Identify which cell holds the provided text, then report its [X, Y] central coordinate. 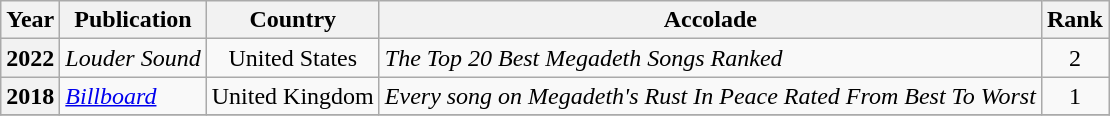
2022 [30, 58]
Every song on Megadeth's Rust In Peace Rated From Best To Worst [710, 96]
Publication [133, 20]
Rank [1074, 20]
Louder Sound [133, 58]
United Kingdom [292, 96]
1 [1074, 96]
Country [292, 20]
2 [1074, 58]
Billboard [133, 96]
The Top 20 Best Megadeth Songs Ranked [710, 58]
United States [292, 58]
Year [30, 20]
2018 [30, 96]
Accolade [710, 20]
